Scan for the cell matching the given text and deliver its [X, Y] coordinate at center. 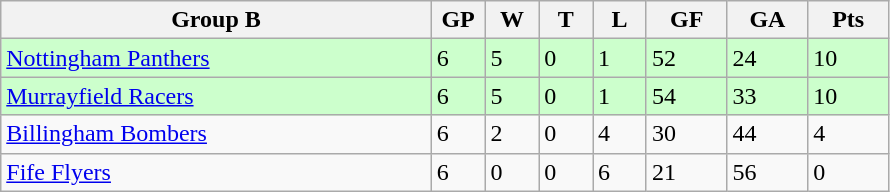
Group B [216, 20]
56 [768, 172]
21 [686, 172]
54 [686, 96]
Murrayfield Racers [216, 96]
24 [768, 58]
44 [768, 134]
Nottingham Panthers [216, 58]
GF [686, 20]
2 [512, 134]
Pts [848, 20]
T [566, 20]
L [620, 20]
GA [768, 20]
Fife Flyers [216, 172]
52 [686, 58]
Billingham Bombers [216, 134]
30 [686, 134]
33 [768, 96]
GP [458, 20]
W [512, 20]
